Determine the (x, y) coordinate at the center of the cell enclosing the given text.  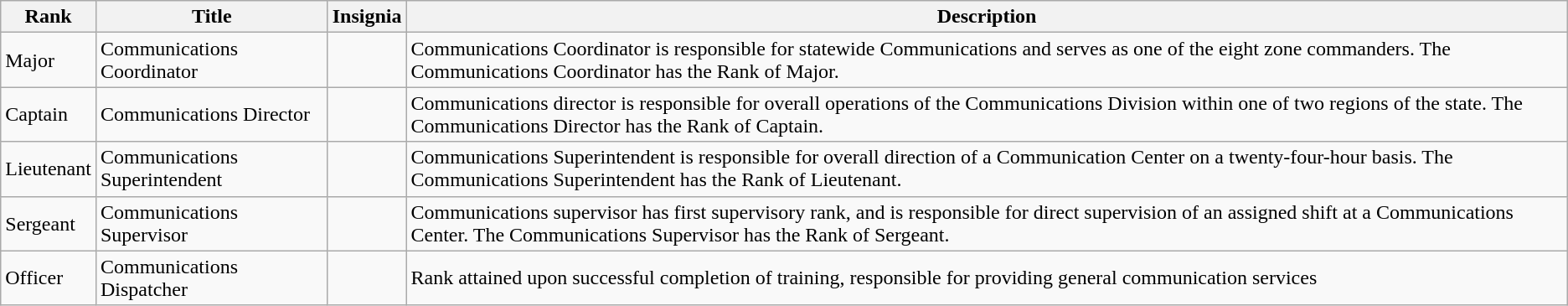
Captain (49, 114)
Communications Dispatcher (211, 278)
Insignia (367, 17)
Rank attained upon successful completion of training, responsible for providing general communication services (987, 278)
Title (211, 17)
Rank (49, 17)
Description (987, 17)
Communications Supervisor (211, 223)
Communications Coordinator (211, 60)
Sergeant (49, 223)
Lieutenant (49, 169)
Major (49, 60)
Communications Director (211, 114)
Communications Superintendent (211, 169)
Officer (49, 278)
